Scan for the cell matching the given text and deliver its (X, Y) coordinate at center. 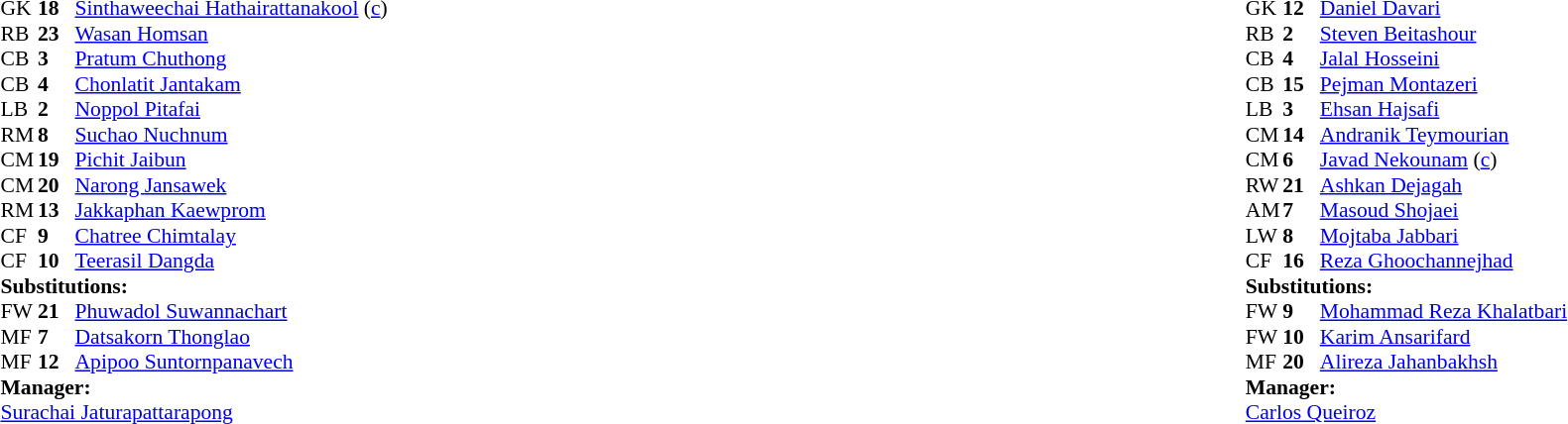
19 (57, 159)
Ehsan Hajsafi (1444, 110)
Mohammad Reza Khalatbari (1444, 312)
Phuwadol Suwannachart (232, 312)
LW (1265, 236)
Noppol Pitafai (232, 110)
Teerasil Dangda (232, 261)
Reza Ghoochannejhad (1444, 261)
Ashkan Dejagah (1444, 185)
Jakkaphan Kaewprom (232, 211)
Pichit Jaibun (232, 159)
Narong Jansawek (232, 185)
14 (1301, 135)
Wasan Homsan (232, 34)
6 (1301, 159)
RW (1265, 185)
Pejman Montazeri (1444, 84)
Mojtaba Jabbari (1444, 236)
13 (57, 211)
12 (57, 362)
Chatree Chimtalay (232, 236)
16 (1301, 261)
Datsakorn Thonglao (232, 337)
23 (57, 34)
Steven Beitashour (1444, 34)
Pratum Chuthong (232, 58)
Apipoo Suntornpanavech (232, 362)
Andranik Teymourian (1444, 135)
Masoud Shojaei (1444, 211)
AM (1265, 211)
Karim Ansarifard (1444, 337)
Alireza Jahanbakhsh (1444, 362)
Chonlatit Jantakam (232, 84)
15 (1301, 84)
Javad Nekounam (c) (1444, 159)
Jalal Hosseini (1444, 58)
Suchao Nuchnum (232, 135)
